Detect which cell encompasses the target text, then output its [X, Y] center coordinate. 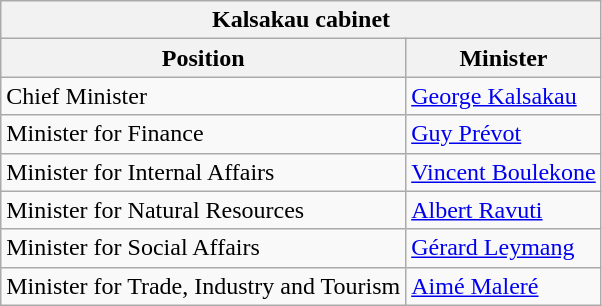
Minister for Social Affairs [204, 248]
Position [204, 58]
Gérard Leymang [504, 248]
Aimé Maleré [504, 286]
Minister for Finance [204, 134]
Minister for Trade, Industry and Tourism [204, 286]
Guy Prévot [504, 134]
Minister for Natural Resources [204, 210]
Minister for Internal Affairs [204, 172]
Vincent Boulekone [504, 172]
Albert Ravuti [504, 210]
Minister [504, 58]
George Kalsakau [504, 96]
Chief Minister [204, 96]
Kalsakau cabinet [302, 20]
